Capture the cell that displays the provided text and extract its [X, Y] central coordinate. 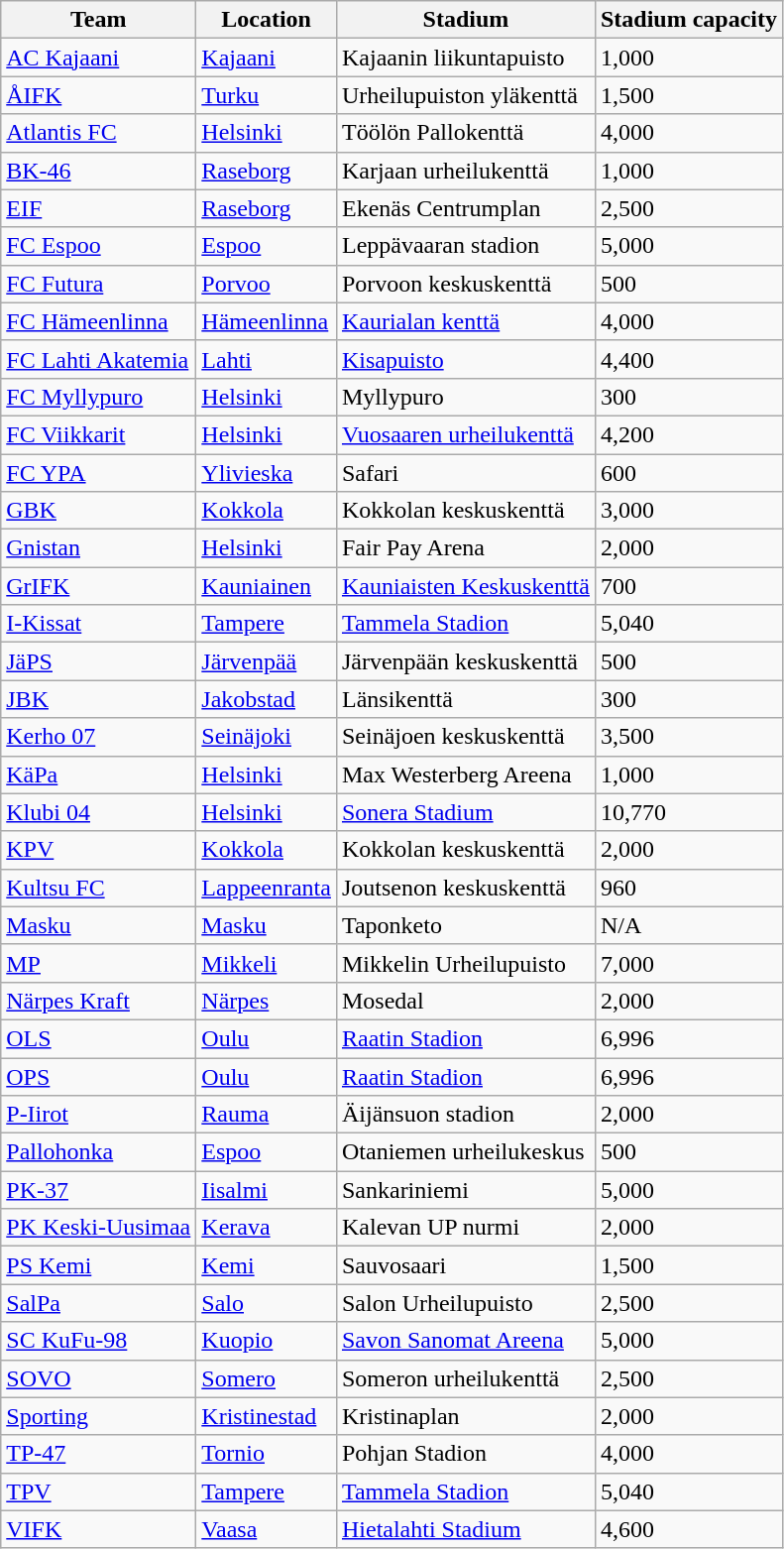
Töölön Pallokenttä [466, 133]
Vuosaaren urheilukenttä [466, 434]
Rauma [267, 1115]
Stadium [466, 20]
TPV [99, 1491]
VIFK [99, 1529]
Iisalmi [267, 1190]
Kristinaplan [466, 1416]
FC Futura [99, 284]
FC Hämeenlinna [99, 321]
Kajaanin liikuntapuisto [466, 58]
Mikkelin Urheilupuisto [466, 963]
Karjaan urheilukenttä [466, 171]
Hietalahti Stadium [466, 1529]
Sonera Stadium [466, 812]
GBK [99, 511]
7,000 [688, 963]
Tornio [267, 1454]
Närpes [267, 1001]
JäPS [99, 661]
Sankariniemi [466, 1190]
EIF [99, 208]
Myllypuro [466, 397]
4,400 [688, 359]
N/A [688, 925]
Location [267, 20]
Kerho 07 [99, 737]
Stadium capacity [688, 20]
Kauniainen [267, 586]
Klubi 04 [99, 812]
I-Kissat [99, 624]
BK-46 [99, 171]
Jakobstad [267, 699]
Järvenpää [267, 661]
Kristinestad [267, 1416]
Sauvosaari [466, 1265]
Mikkeli [267, 963]
3,000 [688, 511]
600 [688, 473]
Seinäjoen keskuskenttä [466, 737]
Kultsu FC [99, 888]
JBK [99, 699]
PK Keski-Uusimaa [99, 1228]
AC Kajaani [99, 58]
Max Westerberg Areena [466, 774]
Savon Sanomat Areena [466, 1341]
Joutsenon keskuskenttä [466, 888]
MP [99, 963]
Pallohonka [99, 1152]
Kauniaisten Keskuskenttä [466, 586]
Team [99, 20]
FC Espoo [99, 246]
Lappeenranta [267, 888]
Hämeenlinna [267, 321]
Vaasa [267, 1529]
960 [688, 888]
Kajaani [267, 58]
OLS [99, 1038]
Salo [267, 1303]
Kemi [267, 1265]
3,500 [688, 737]
Taponketo [466, 925]
Kalevan UP nurmi [466, 1228]
Turku [267, 95]
Safari [466, 473]
GrIFK [99, 586]
Atlantis FC [99, 133]
Otaniemen urheilukeskus [466, 1152]
Porvoo [267, 284]
SC KuFu-98 [99, 1341]
PK-37 [99, 1190]
Somero [267, 1378]
FC Myllypuro [99, 397]
KäPa [99, 774]
Järvenpään keskuskenttä [466, 661]
Kaurialan kenttä [466, 321]
Mosedal [466, 1001]
FC Lahti Akatemia [99, 359]
Gnistan [99, 548]
ÅIFK [99, 95]
TP-47 [99, 1454]
FC Viikkarit [99, 434]
Leppävaaran stadion [466, 246]
SalPa [99, 1303]
Kerava [267, 1228]
Sporting [99, 1416]
Someron urheilukenttä [466, 1378]
Pohjan Stadion [466, 1454]
700 [688, 586]
KPV [99, 850]
PS Kemi [99, 1265]
Kuopio [267, 1341]
P-Iirot [99, 1115]
Porvoon keskuskenttä [466, 284]
Urheilupuiston yläkenttä [466, 95]
Lahti [267, 359]
10,770 [688, 812]
4,200 [688, 434]
OPS [99, 1076]
Seinäjoki [267, 737]
Kisapuisto [466, 359]
FC YPA [99, 473]
Närpes Kraft [99, 1001]
4,600 [688, 1529]
Salon Urheilupuisto [466, 1303]
Ekenäs Centrumplan [466, 208]
Äijänsuon stadion [466, 1115]
Ylivieska [267, 473]
Länsikenttä [466, 699]
Fair Pay Arena [466, 548]
SOVO [99, 1378]
